Capture the cell that displays the provided text and extract its [x, y] central coordinate. 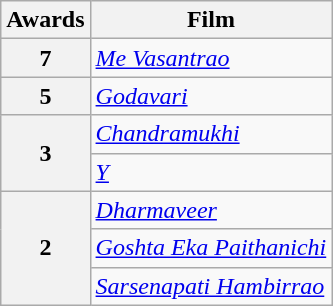
5 [46, 96]
Film [211, 20]
Y [211, 172]
Sarsenapati Hambirrao [211, 286]
Awards [46, 20]
2 [46, 248]
Goshta Eka Paithanichi [211, 248]
Me Vasantrao [211, 58]
Dharmaveer [211, 210]
Chandramukhi [211, 134]
Godavari [211, 96]
7 [46, 58]
3 [46, 153]
